Find where the given text appears and provide that cell's center as [X, Y] coordinate. 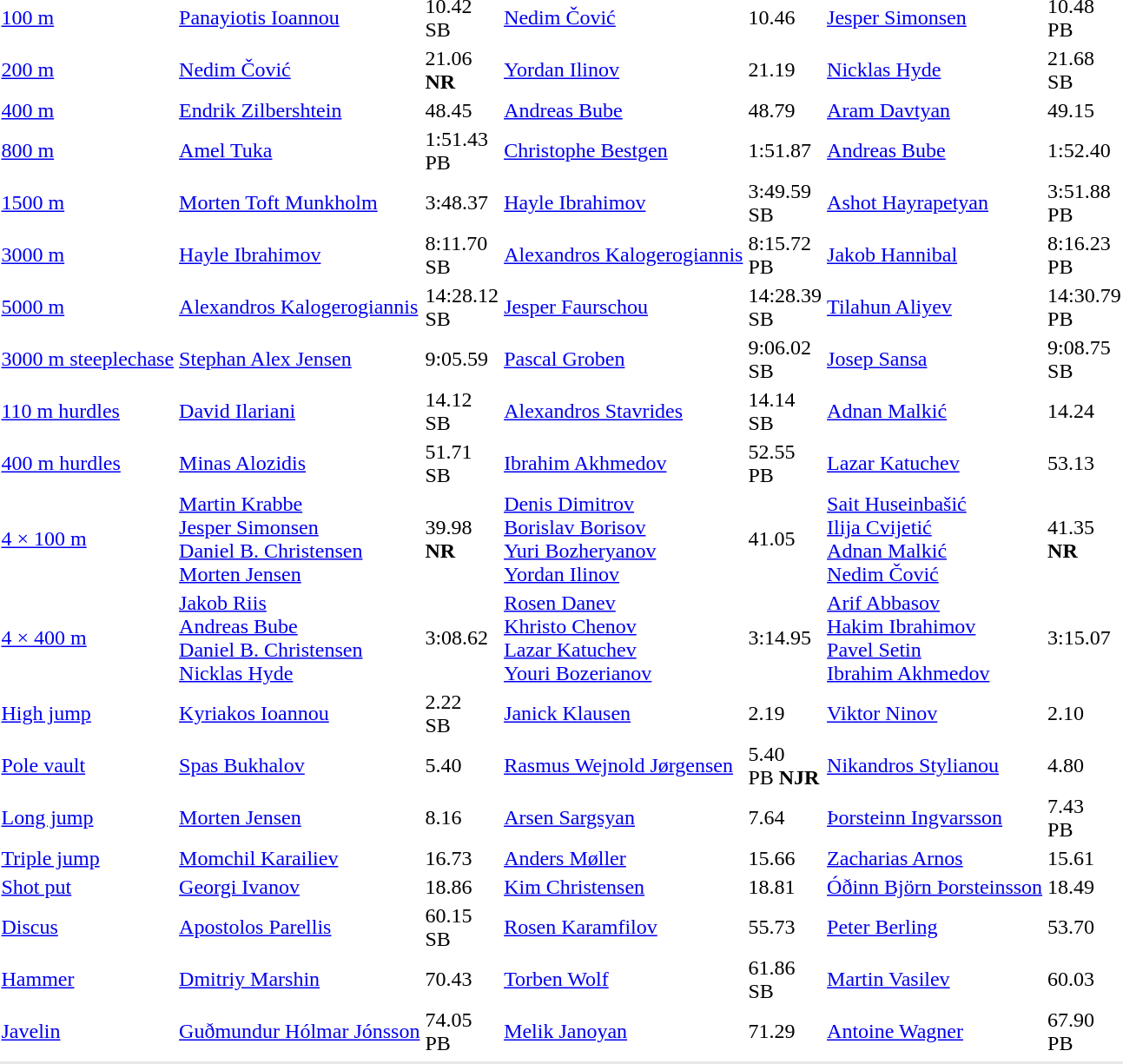
21.06NR [462, 69]
Nikandros Stylianou [935, 766]
Kyriakos Ioannou [300, 714]
14.14SB [785, 412]
Pole vault [88, 766]
3:49.59SB [785, 203]
5.40 [462, 766]
67.90PB [1085, 1032]
110 m hurdles [88, 412]
Guðmundur Hólmar Jónsson [300, 1032]
8:11.70SB [462, 255]
Denis DimitrovBorislav BorisovYuri BozheryanovYordan Ilinov [624, 539]
Adnan Malkić [935, 412]
Viktor Ninov [935, 714]
9:06.02SB [785, 360]
Momchil Karailiev [300, 858]
16.73 [462, 858]
14:30.79PB [1085, 307]
18.49 [1085, 887]
3:51.88PB [1085, 203]
3000 m [88, 255]
Apostolos Parellis [300, 928]
2.10 [1085, 714]
Arif AbbasovHakim Ibrahimov Pavel Setin Ibrahim Akhmedov [935, 638]
Ashot Hayrapetyan [935, 203]
400 m hurdles [88, 464]
Óðinn Björn Þorsteinsson [935, 887]
Zacharias Arnos [935, 858]
4 × 400 m [88, 638]
21.19 [785, 69]
9:05.59 [462, 360]
9:08.75SB [1085, 360]
14:28.39SB [785, 307]
41.05 [785, 539]
Rosen Karamfilov [624, 928]
51.71SB [462, 464]
53.13 [1085, 464]
Yordan Ilinov [624, 69]
800 m [88, 151]
Arsen Sargsyan [624, 818]
8.16 [462, 818]
Peter Berling [935, 928]
74.05PB [462, 1032]
21.68SB [1085, 69]
1:52.40 [1085, 151]
High jump [88, 714]
Triple jump [88, 858]
Martin KrabbeJesper SimonsenDaniel B. ChristensenMorten Jensen [300, 539]
48.79 [785, 110]
Aram Davtyan [935, 110]
Rasmus Wejnold Jørgensen [624, 766]
Martin Vasilev [935, 980]
14.12SB [462, 412]
Melik Janoyan [624, 1032]
70.43 [462, 980]
49.15 [1085, 110]
4 × 100 m [88, 539]
41.35NR [1085, 539]
61.86SB [785, 980]
8:16.23PB [1085, 255]
4.80 [1085, 766]
Morten Jensen [300, 818]
Rosen DanevKhristo ChenovLazar KatuchevYouri Bozerianov [624, 638]
60.15SB [462, 928]
Jakob RiisAndreas BubeDaniel B. ChristensenNicklas Hyde [300, 638]
15.61 [1085, 858]
Jakob Hannibal [935, 255]
3:48.37 [462, 203]
Spas Bukhalov [300, 766]
53.70 [1085, 928]
7.43PB [1085, 818]
Discus [88, 928]
Dmitriy Marshin [300, 980]
Ibrahim Akhmedov [624, 464]
Lazar Katuchev [935, 464]
Antoine Wagner [935, 1032]
Alexandros Stavrides [624, 412]
Hammer [88, 980]
1:51.43PB [462, 151]
2.19 [785, 714]
Minas Alozidis [300, 464]
Stephan Alex Jensen [300, 360]
Nicklas Hyde [935, 69]
39.98NR [462, 539]
Torben Wolf [624, 980]
Georgi Ivanov [300, 887]
52.55PB [785, 464]
60.03 [1085, 980]
14.24 [1085, 412]
71.29 [785, 1032]
Tilahun Aliyev [935, 307]
Kim Christensen [624, 887]
3:15.07 [1085, 638]
8:15.72PB [785, 255]
15.66 [785, 858]
18.81 [785, 887]
Amel Tuka [300, 151]
14:28.12SB [462, 307]
55.73 [785, 928]
3000 m steeplechase [88, 360]
Long jump [88, 818]
1:51.87 [785, 151]
Javelin [88, 1032]
48.45 [462, 110]
5000 m [88, 307]
Þorsteinn Ingvarsson [935, 818]
Pascal Groben [624, 360]
Morten Toft Munkholm [300, 203]
200 m [88, 69]
Christophe Bestgen [624, 151]
Sait HuseinbašićIlija CvijetićAdnan Malkić Nedim Čović [935, 539]
7.64 [785, 818]
3:14.95 [785, 638]
1500 m [88, 203]
18.86 [462, 887]
Endrik Zilbershtein [300, 110]
2.22SB [462, 714]
Janick Klausen [624, 714]
Shot put [88, 887]
Jesper Faurschou [624, 307]
David Ilariani [300, 412]
3:08.62 [462, 638]
Josep Sansa [935, 360]
400 m [88, 110]
5.40PB NJR [785, 766]
Anders Møller [624, 858]
Nedim Čović [300, 69]
